Locate the cell with the specified text and output its (X, Y) center coordinate. 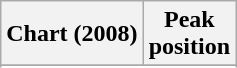
Chart (2008) (72, 34)
Peak position (189, 34)
